Locate the cell with the specified text and output its [X, Y] center coordinate. 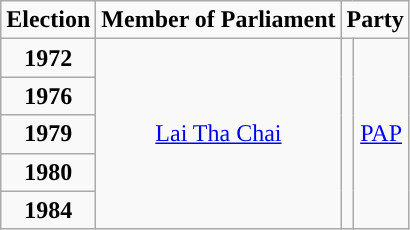
1976 [48, 96]
Party [375, 20]
Election [48, 20]
1980 [48, 172]
PAP [382, 134]
1979 [48, 134]
Lai Tha Chai [218, 134]
1972 [48, 58]
Member of Parliament [218, 20]
1984 [48, 210]
